Provide the (X, Y) coordinate of the cell's center where the given text is located.  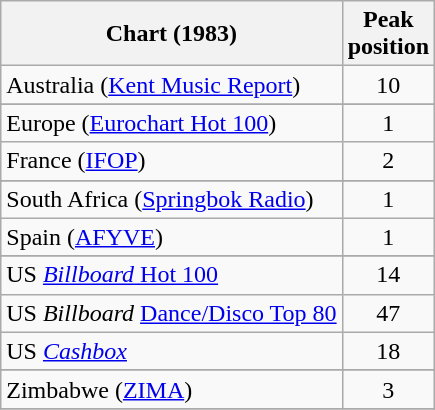
Peakposition (388, 34)
Chart (1983) (172, 34)
Europe (Eurochart Hot 100) (172, 123)
Zimbabwe (ZIMA) (172, 389)
47 (388, 313)
14 (388, 275)
France (IFOP) (172, 161)
2 (388, 161)
Spain (AFYVE) (172, 237)
3 (388, 389)
10 (388, 85)
South Africa (Springbok Radio) (172, 199)
US Billboard Hot 100 (172, 275)
18 (388, 351)
Australia (Kent Music Report) (172, 85)
US Billboard Dance/Disco Top 80 (172, 313)
US Cashbox (172, 351)
